Return the (X, Y) coordinate for the center point of the cell that contains the specified text.  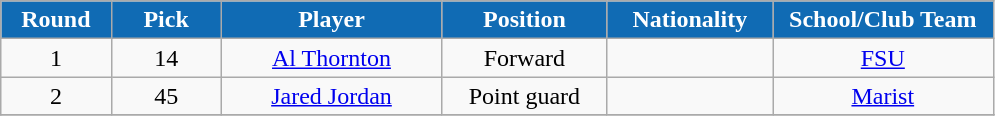
14 (166, 58)
Forward (524, 58)
Round (56, 20)
Marist (882, 96)
1 (56, 58)
School/Club Team (882, 20)
Position (524, 20)
Nationality (690, 20)
2 (56, 96)
Al Thornton (331, 58)
Pick (166, 20)
FSU (882, 58)
Point guard (524, 96)
45 (166, 96)
Player (331, 20)
Jared Jordan (331, 96)
